Scan for the cell matching the given text and deliver its (x, y) coordinate at center. 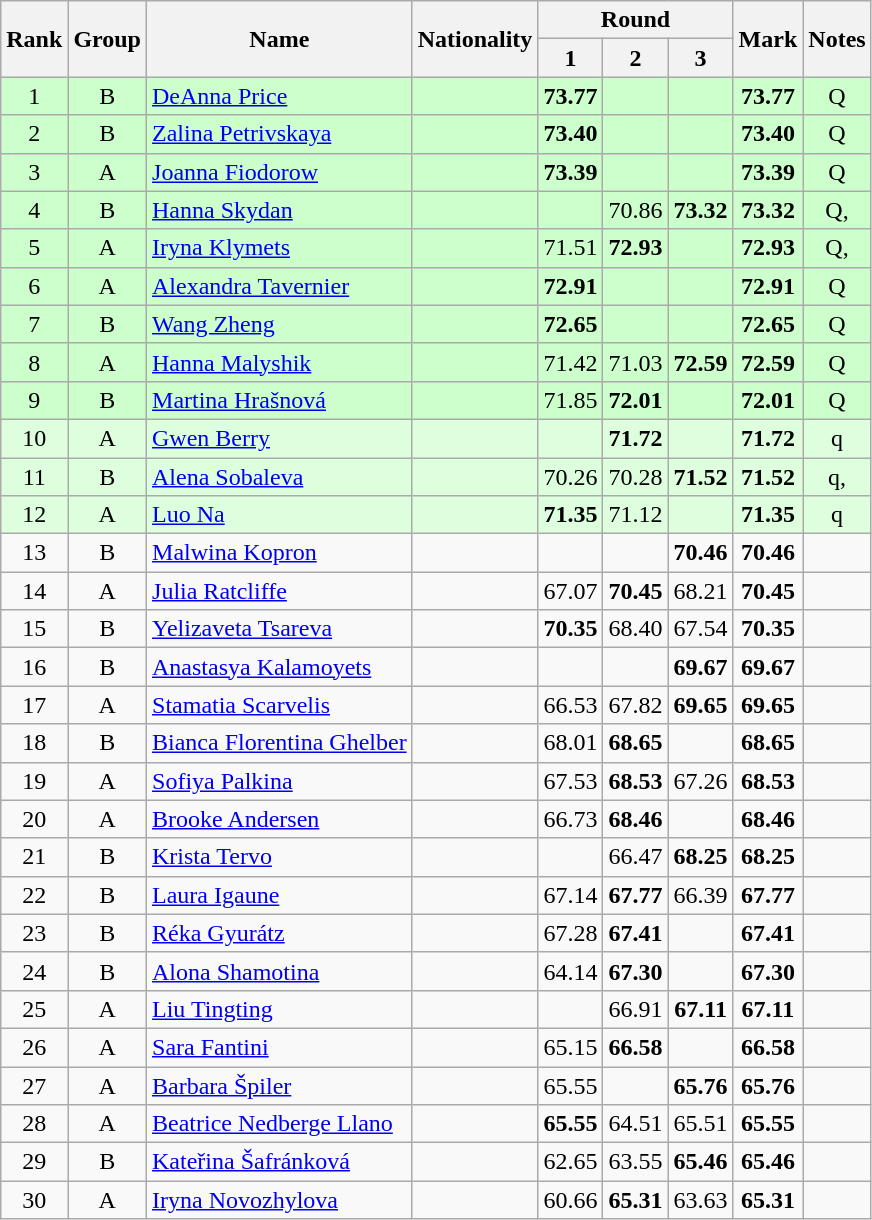
Wang Zheng (280, 324)
Yelizaveta Tsareva (280, 629)
66.73 (570, 819)
Rank (34, 39)
26 (34, 1047)
Alexandra Tavernier (280, 286)
23 (34, 933)
70.86 (636, 210)
Krista Tervo (280, 857)
Liu Tingting (280, 1009)
71.03 (636, 362)
71.85 (570, 400)
70.28 (636, 477)
17 (34, 705)
70.26 (570, 477)
Zalina Petrivskaya (280, 134)
8 (34, 362)
11 (34, 477)
67.53 (570, 781)
20 (34, 819)
66.47 (636, 857)
22 (34, 895)
9 (34, 400)
60.66 (570, 1200)
Brooke Andersen (280, 819)
29 (34, 1162)
62.65 (570, 1162)
Bianca Florentina Ghelber (280, 743)
DeAnna Price (280, 96)
Stamatia Scarvelis (280, 705)
15 (34, 629)
28 (34, 1124)
Kateřina Šafránková (280, 1162)
Luo Na (280, 515)
67.82 (636, 705)
21 (34, 857)
Alena Sobaleva (280, 477)
4 (34, 210)
Laura Igaune (280, 895)
Joanna Fiodorow (280, 172)
Name (280, 39)
67.54 (700, 629)
10 (34, 438)
30 (34, 1200)
27 (34, 1085)
Round (636, 20)
Sofiya Palkina (280, 781)
14 (34, 591)
64.51 (636, 1124)
66.53 (570, 705)
Réka Gyurátz (280, 933)
Malwina Kopron (280, 553)
71.42 (570, 362)
Hanna Skydan (280, 210)
67.14 (570, 895)
19 (34, 781)
Nationality (475, 39)
71.51 (570, 248)
65.15 (570, 1047)
Barbara Špiler (280, 1085)
q, (837, 477)
66.91 (636, 1009)
7 (34, 324)
63.55 (636, 1162)
65.51 (700, 1124)
Hanna Malyshik (280, 362)
Sara Fantini (280, 1047)
Alona Shamotina (280, 971)
68.40 (636, 629)
18 (34, 743)
Group (108, 39)
Gwen Berry (280, 438)
68.21 (700, 591)
25 (34, 1009)
Mark (768, 39)
67.28 (570, 933)
71.12 (636, 515)
6 (34, 286)
5 (34, 248)
16 (34, 667)
24 (34, 971)
13 (34, 553)
68.01 (570, 743)
64.14 (570, 971)
12 (34, 515)
63.63 (700, 1200)
Julia Ratcliffe (280, 591)
Notes (837, 39)
67.07 (570, 591)
Beatrice Nedberge Llano (280, 1124)
Anastasya Kalamoyets (280, 667)
Martina Hrašnová (280, 400)
67.26 (700, 781)
Iryna Klymets (280, 248)
Iryna Novozhylova (280, 1200)
66.39 (700, 895)
